Pinpoint the cell where the given text exists, returning its (x, y) midpoint coordinate. 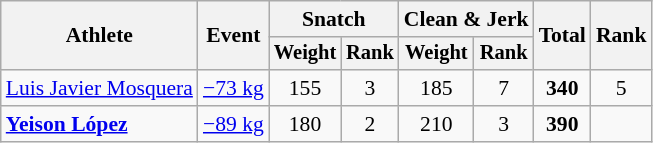
Yeison López (100, 124)
Total (562, 36)
7 (504, 88)
390 (562, 124)
Clean & Jerk (466, 19)
Snatch (334, 19)
155 (305, 88)
Event (234, 36)
210 (436, 124)
185 (436, 88)
Luis Javier Mosquera (100, 88)
2 (370, 124)
5 (622, 88)
180 (305, 124)
−89 kg (234, 124)
−73 kg (234, 88)
Athlete (100, 36)
340 (562, 88)
